Determine the [X, Y] coordinate at the center of the cell enclosing the given text.  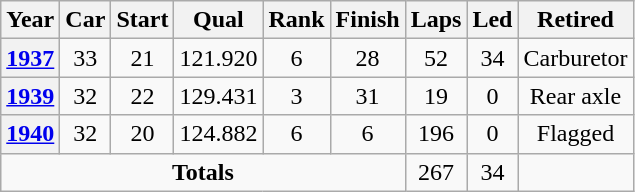
33 [86, 58]
3 [296, 96]
52 [436, 58]
28 [368, 58]
Start [142, 20]
21 [142, 58]
Finish [368, 20]
1940 [30, 134]
Carburetor [576, 58]
Retired [576, 20]
Rank [296, 20]
Laps [436, 20]
Car [86, 20]
1939 [30, 96]
Year [30, 20]
Led [492, 20]
124.882 [218, 134]
22 [142, 96]
121.920 [218, 58]
Flagged [576, 134]
1937 [30, 58]
Rear axle [576, 96]
196 [436, 134]
267 [436, 172]
129.431 [218, 96]
19 [436, 96]
Qual [218, 20]
31 [368, 96]
20 [142, 134]
Totals [203, 172]
